Find where the given text appears and provide that cell's center as [x, y] coordinate. 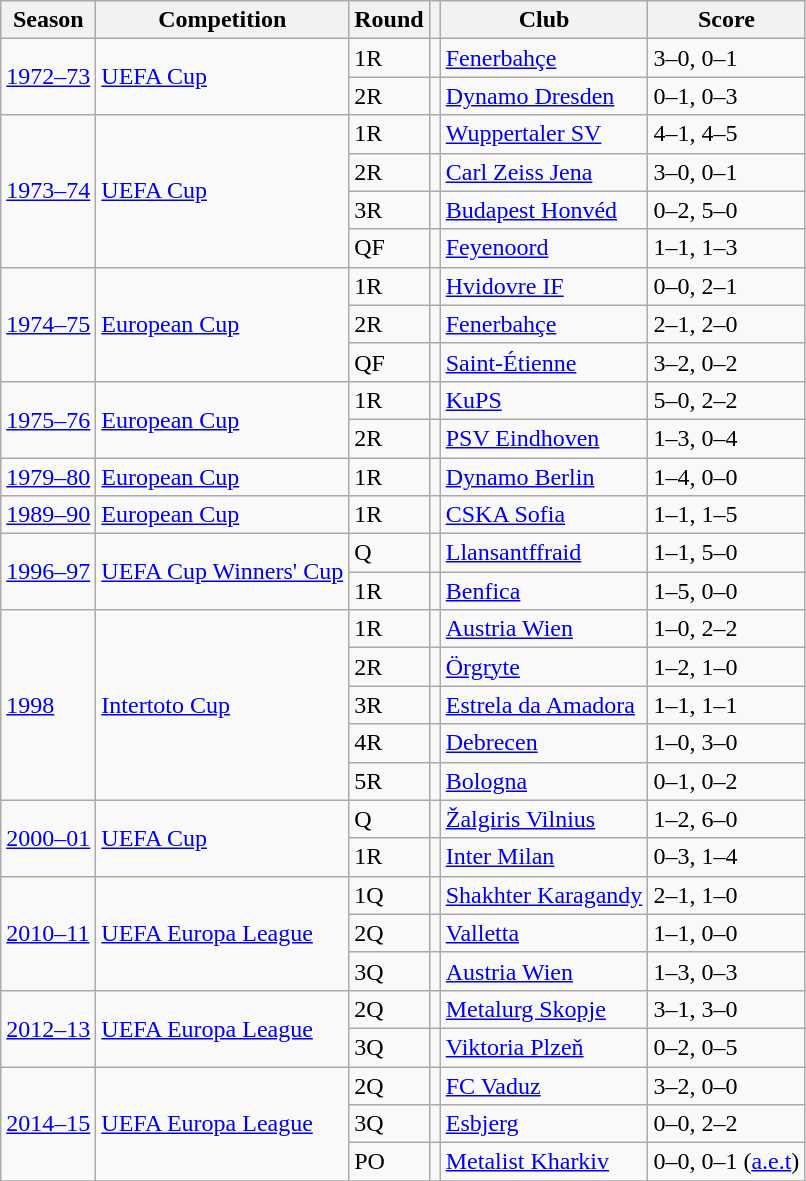
1989–90 [48, 515]
PSV Eindhoven [544, 438]
Shakhter Karagandy [544, 895]
3–2, 0–0 [726, 1085]
3–1, 3–0 [726, 1009]
Valletta [544, 933]
0–1, 0–3 [726, 96]
1–1, 1–1 [726, 705]
1Q [389, 895]
Feyenoord [544, 248]
2000–01 [48, 838]
PO [389, 1162]
Metalurg Skopje [544, 1009]
1–1, 5–0 [726, 553]
2–1, 1–0 [726, 895]
Wuppertaler SV [544, 134]
0–2, 0–5 [726, 1047]
Örgryte [544, 667]
Club [544, 20]
2014–15 [48, 1123]
Dynamo Dresden [544, 96]
1–4, 0–0 [726, 477]
1–3, 0–4 [726, 438]
1975–76 [48, 419]
Saint-Étienne [544, 362]
1–1, 0–0 [726, 933]
UEFA Cup Winners' Cup [222, 572]
Season [48, 20]
Dynamo Berlin [544, 477]
Bologna [544, 781]
2012–13 [48, 1028]
Round [389, 20]
Score [726, 20]
FC Vaduz [544, 1085]
1–3, 0–3 [726, 971]
Žalgiris Vilnius [544, 819]
1–1, 1–3 [726, 248]
Metalist Kharkiv [544, 1162]
1–0, 2–2 [726, 629]
KuPS [544, 400]
Benfica [544, 591]
0–0, 2–1 [726, 286]
Viktoria Plzeň [544, 1047]
1979–80 [48, 477]
0–2, 5–0 [726, 210]
1–2, 6–0 [726, 819]
3–2, 0–2 [726, 362]
0–1, 0–2 [726, 781]
Intertoto Cup [222, 705]
Esbjerg [544, 1124]
Hvidovre IF [544, 286]
5R [389, 781]
CSKA Sofia [544, 515]
Budapest Honvéd [544, 210]
Competition [222, 20]
0–0, 2–2 [726, 1124]
5–0, 2–2 [726, 400]
1–1, 1–5 [726, 515]
1996–97 [48, 572]
2–1, 2–0 [726, 324]
1–0, 3–0 [726, 743]
1–5, 0–0 [726, 591]
4–1, 4–5 [726, 134]
1973–74 [48, 191]
Inter Milan [544, 857]
1–2, 1–0 [726, 667]
4R [389, 743]
1974–75 [48, 324]
Llansantffraid [544, 553]
0–0, 0–1 (a.e.t) [726, 1162]
Debrecen [544, 743]
1972–73 [48, 77]
0–3, 1–4 [726, 857]
Estrela da Amadora [544, 705]
2010–11 [48, 933]
Carl Zeiss Jena [544, 172]
1998 [48, 705]
